Extract the [X, Y] coordinate from the center of the cell holding the provided text.  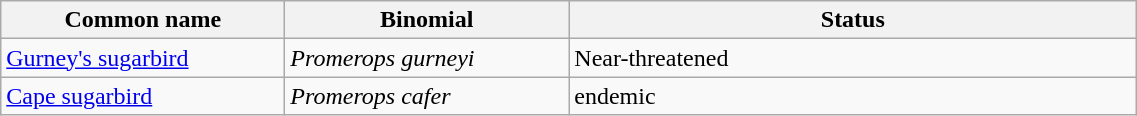
Cape sugarbird [143, 96]
Binomial [427, 20]
Promerops gurneyi [427, 58]
endemic [853, 96]
Status [853, 20]
Near-threatened [853, 58]
Common name [143, 20]
Promerops cafer [427, 96]
Gurney's sugarbird [143, 58]
